Provide the (x, y) coordinate of the cell's center where the given text is located.  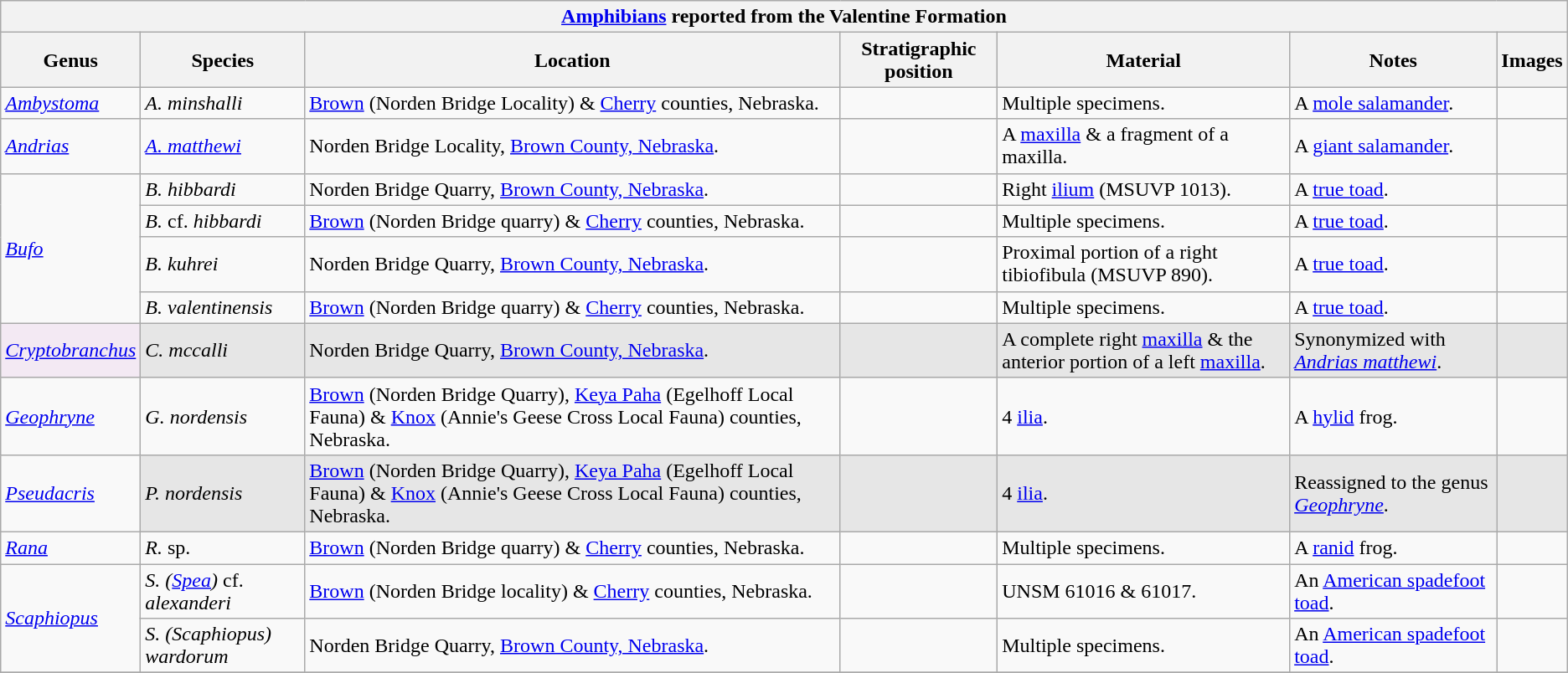
A ranid frog. (1394, 547)
G. nordensis (223, 416)
Brown (Norden Bridge Locality) & Cherry counties, Nebraska. (573, 103)
A hylid frog. (1394, 416)
UNSM 61016 & 61017. (1144, 591)
Norden Bridge Locality, Brown County, Nebraska. (573, 146)
B. kuhrei (223, 265)
Pseudacris (70, 493)
Reassigned to the genus Geophryne. (1394, 493)
Rana (70, 547)
Images (1532, 60)
A complete right maxilla & the anterior portion of a left maxilla. (1144, 350)
A maxilla & a fragment of a maxilla. (1144, 146)
A mole salamander. (1394, 103)
Stratigraphic position (919, 60)
Notes (1394, 60)
S. (Scaphiopus) wardorum (223, 646)
S. (Spea) cf. alexanderi (223, 591)
Species (223, 60)
Brown (Norden Bridge locality) & Cherry counties, Nebraska. (573, 591)
Genus (70, 60)
Proximal portion of a right tibiofibula (MSUVP 890). (1144, 265)
A giant salamander. (1394, 146)
C. mccalli (223, 350)
B. cf. hibbardi (223, 221)
R. sp. (223, 547)
Scaphiopus (70, 619)
Material (1144, 60)
B. hibbardi (223, 189)
Geophryne (70, 416)
Cryptobranchus (70, 350)
Andrias (70, 146)
P. nordensis (223, 493)
Location (573, 60)
A. matthewi (223, 146)
A. minshalli (223, 103)
Bufo (70, 248)
B. valentinensis (223, 307)
Amphibians reported from the Valentine Formation (784, 17)
Synonymized with Andrias matthewi. (1394, 350)
Right ilium (MSUVP 1013). (1144, 189)
Ambystoma (70, 103)
